Detect which cell encompasses the target text, then output its (x, y) center coordinate. 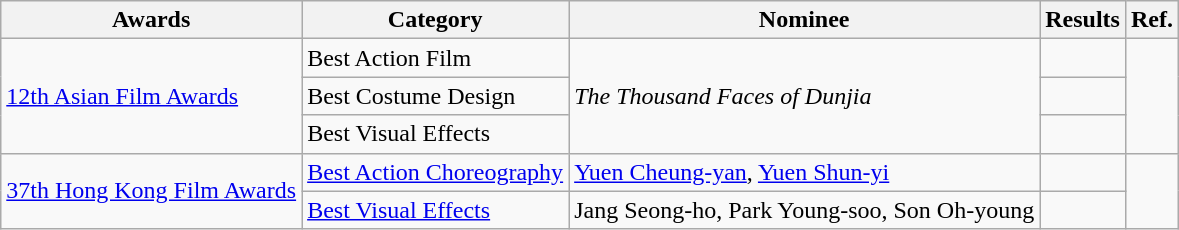
Best Costume Design (436, 96)
Awards (152, 20)
Best Action Film (436, 58)
The Thousand Faces of Dunjia (804, 96)
Category (436, 20)
Results (1083, 20)
37th Hong Kong Film Awards (152, 191)
Jang Seong-ho, Park Young-soo, Son Oh-young (804, 210)
Best Action Choreography (436, 172)
12th Asian Film Awards (152, 96)
Yuen Cheung-yan, Yuen Shun-yi (804, 172)
Nominee (804, 20)
Ref. (1152, 20)
